From the cell containing the given text, extract its center point as (X, Y) coordinate. 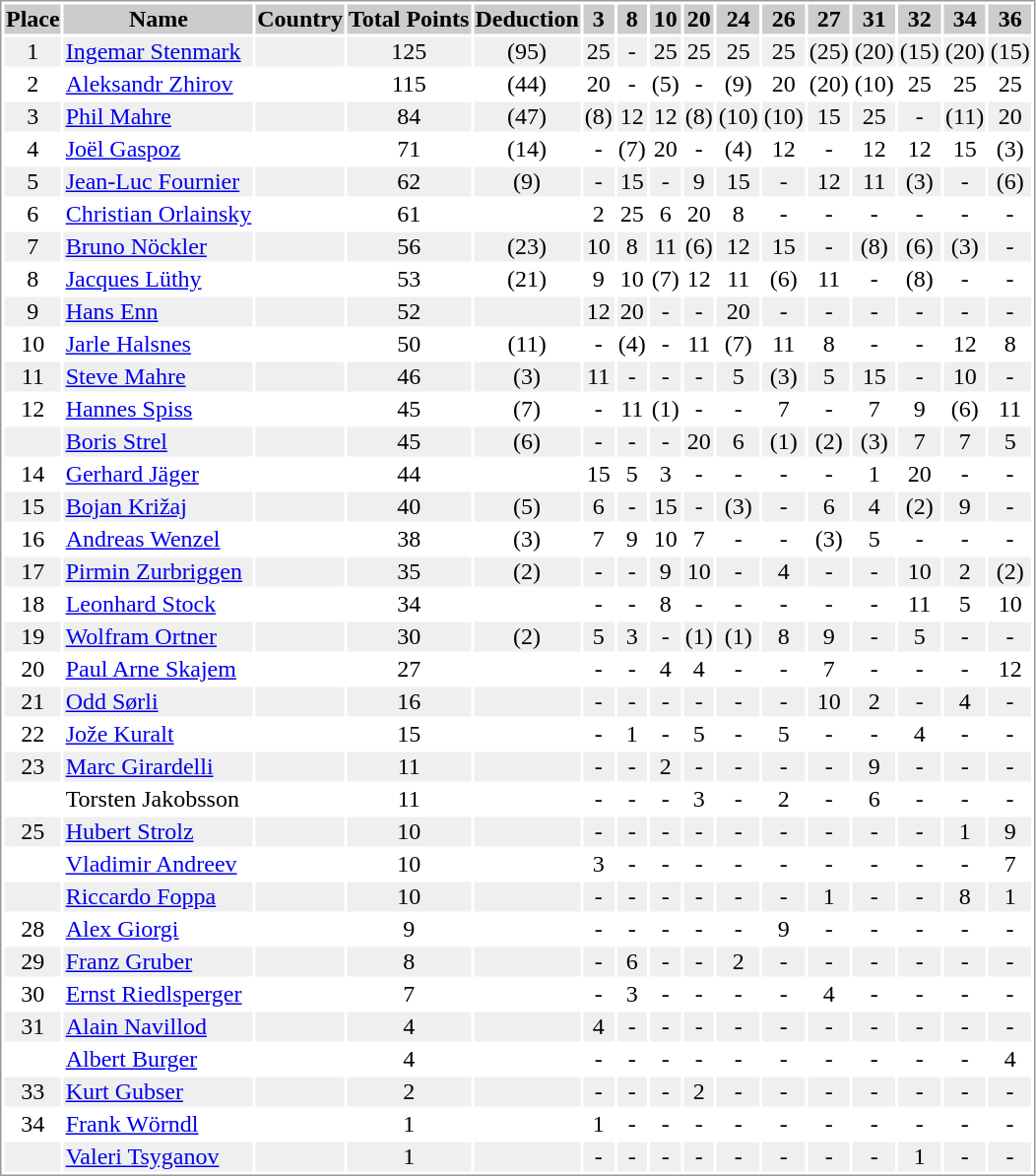
18 (32, 604)
Alex Giorgi (159, 929)
(25) (829, 52)
Ernst Riedlsperger (159, 994)
Franz Gruber (159, 962)
Wolfram Ortner (159, 637)
(14) (527, 149)
44 (408, 474)
61 (408, 214)
Steve Mahre (159, 377)
Aleksandr Zhirov (159, 84)
50 (408, 344)
Joël Gaspoz (159, 149)
Phil Mahre (159, 117)
71 (408, 149)
Jarle Halsnes (159, 344)
Hans Enn (159, 312)
17 (32, 572)
Andreas Wenzel (159, 539)
Boris Strel (159, 442)
(44) (527, 84)
35 (408, 572)
24 (739, 19)
Hubert Strolz (159, 832)
Torsten Jakobsson (159, 799)
32 (920, 19)
125 (408, 52)
46 (408, 377)
84 (408, 117)
52 (408, 312)
(95) (527, 52)
14 (32, 474)
Deduction (527, 19)
53 (408, 279)
19 (32, 637)
(21) (527, 279)
Paul Arne Skajem (159, 669)
Place (32, 19)
Bruno Nöckler (159, 247)
Valeri Tsyganov (159, 1157)
Bojan Križaj (159, 507)
Odd Sørli (159, 702)
Alain Navillod (159, 1027)
33 (32, 1092)
Hannes Spiss (159, 409)
Leonhard Stock (159, 604)
56 (408, 247)
36 (1010, 19)
(47) (527, 117)
Kurt Gubser (159, 1092)
38 (408, 539)
Marc Girardelli (159, 767)
Vladimir Andreev (159, 864)
40 (408, 507)
Jože Kuralt (159, 734)
Name (159, 19)
Frank Wörndl (159, 1124)
Total Points (408, 19)
Ingemar Stenmark (159, 52)
Jacques Lüthy (159, 279)
Christian Orlainsky (159, 214)
21 (32, 702)
29 (32, 962)
62 (408, 182)
115 (408, 84)
Albert Burger (159, 1059)
Riccardo Foppa (159, 897)
22 (32, 734)
28 (32, 929)
(23) (527, 247)
Gerhard Jäger (159, 474)
Jean-Luc Fournier (159, 182)
Pirmin Zurbriggen (159, 572)
23 (32, 767)
Country (300, 19)
26 (784, 19)
